Determine the [x, y] coordinate at the center of the cell enclosing the given text.  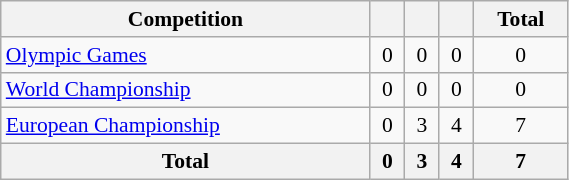
World Championship [186, 90]
Competition [186, 19]
European Championship [186, 126]
Olympic Games [186, 55]
